Return the (X, Y) coordinate for the center point of the cell that contains the specified text.  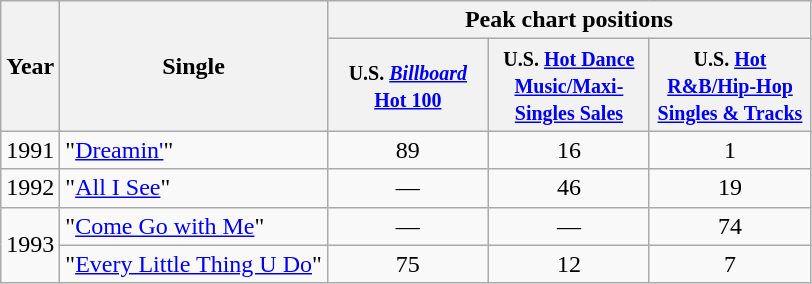
74 (730, 226)
"All I See" (194, 188)
1992 (30, 188)
89 (408, 150)
U.S. Billboard Hot 100 (408, 85)
1 (730, 150)
Single (194, 66)
"Come Go with Me" (194, 226)
Year (30, 66)
"Dreamin'" (194, 150)
1993 (30, 245)
U.S. Hot R&B/Hip-Hop Singles & Tracks (730, 85)
Peak chart positions (568, 20)
"Every Little Thing U Do" (194, 264)
16 (568, 150)
1991 (30, 150)
46 (568, 188)
12 (568, 264)
7 (730, 264)
U.S. Hot Dance Music/Maxi-Singles Sales (568, 85)
19 (730, 188)
75 (408, 264)
